Return the [X, Y] coordinate for the center point of the cell that contains the specified text.  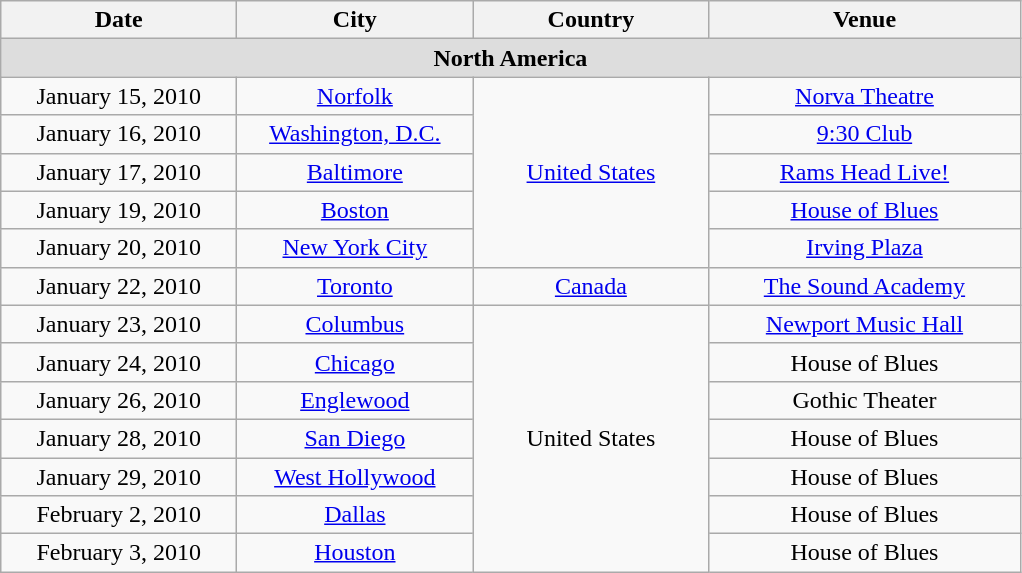
January 20, 2010 [119, 248]
Canada [591, 286]
Gothic Theater [864, 400]
9:30 Club [864, 134]
January 26, 2010 [119, 400]
Venue [864, 20]
Dallas [355, 515]
February 2, 2010 [119, 515]
January 29, 2010 [119, 477]
Norfolk [355, 96]
January 17, 2010 [119, 172]
January 23, 2010 [119, 324]
City [355, 20]
January 15, 2010 [119, 96]
January 24, 2010 [119, 362]
Newport Music Hall [864, 324]
Rams Head Live! [864, 172]
Houston [355, 553]
Chicago [355, 362]
Date [119, 20]
San Diego [355, 438]
Boston [355, 210]
North America [510, 58]
Norva Theatre [864, 96]
February 3, 2010 [119, 553]
Toronto [355, 286]
New York City [355, 248]
Columbus [355, 324]
Englewood [355, 400]
The Sound Academy [864, 286]
Country [591, 20]
Washington, D.C. [355, 134]
Irving Plaza [864, 248]
January 22, 2010 [119, 286]
January 28, 2010 [119, 438]
West Hollywood [355, 477]
Baltimore [355, 172]
January 19, 2010 [119, 210]
January 16, 2010 [119, 134]
